Find where the given text appears and provide that cell's center as (x, y) coordinate. 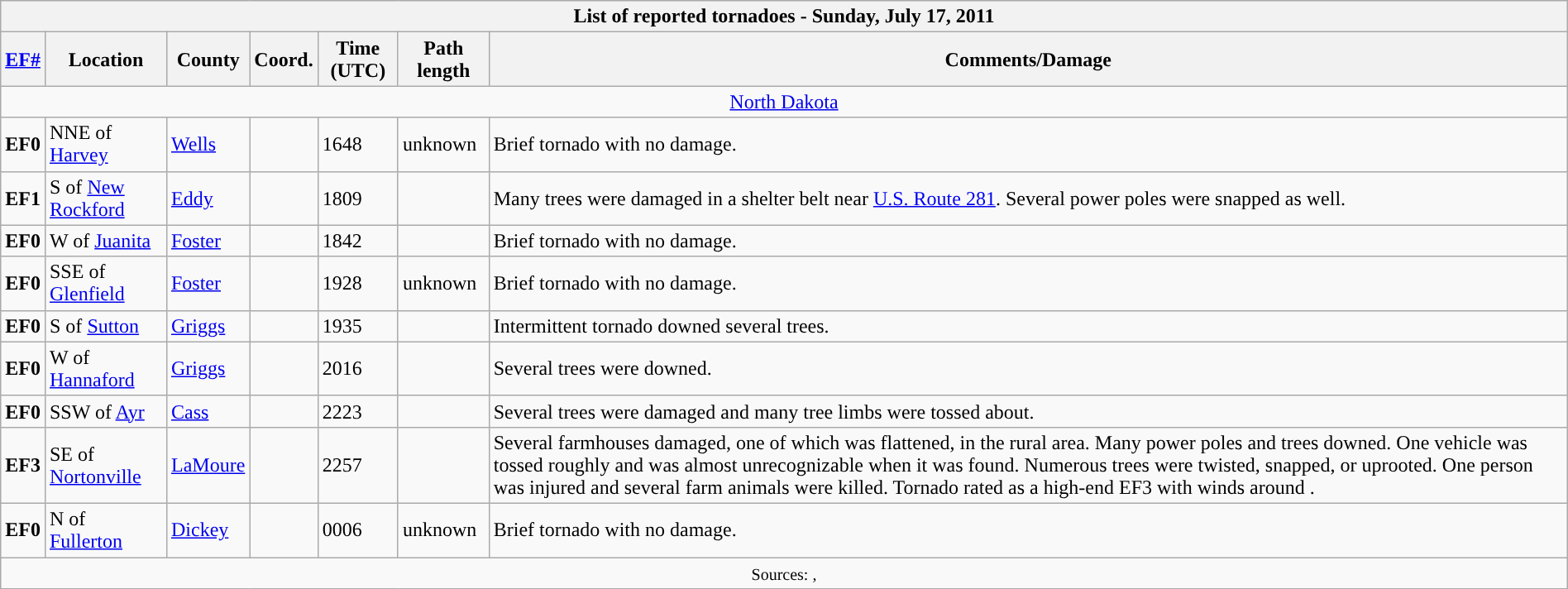
0006 (357, 529)
NNE of Harvey (106, 144)
Sources: , (784, 573)
N of Fullerton (106, 529)
Path length (443, 60)
W of Hannaford (106, 369)
North Dakota (784, 102)
Time (UTC) (357, 60)
2223 (357, 411)
EF1 (23, 199)
Several trees were damaged and many tree limbs were tossed about. (1028, 411)
S of Sutton (106, 326)
S of New Rockford (106, 199)
SSW of Ayr (106, 411)
County (208, 60)
List of reported tornadoes - Sunday, July 17, 2011 (784, 17)
SE of Nortonville (106, 465)
2257 (357, 465)
LaMoure (208, 465)
1935 (357, 326)
2016 (357, 369)
Comments/Damage (1028, 60)
Cass (208, 411)
Several trees were downed. (1028, 369)
1928 (357, 283)
Eddy (208, 199)
EF# (23, 60)
Location (106, 60)
W of Juanita (106, 241)
1842 (357, 241)
Coord. (284, 60)
EF3 (23, 465)
Wells (208, 144)
1648 (357, 144)
Dickey (208, 529)
SSE of Glenfield (106, 283)
Many trees were damaged in a shelter belt near U.S. Route 281. Several power poles were snapped as well. (1028, 199)
Intermittent tornado downed several trees. (1028, 326)
1809 (357, 199)
